Determine the [X, Y] coordinate at the center of the cell enclosing the given text.  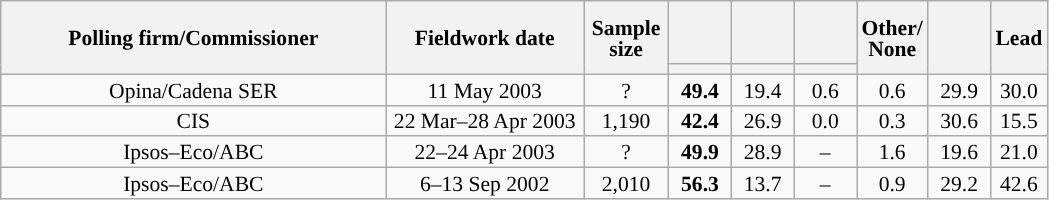
19.6 [960, 152]
49.4 [700, 90]
2,010 [626, 184]
22 Mar–28 Apr 2003 [485, 120]
Other/None [892, 38]
13.7 [762, 184]
CIS [194, 120]
56.3 [700, 184]
28.9 [762, 152]
19.4 [762, 90]
Lead [1018, 38]
1.6 [892, 152]
22–24 Apr 2003 [485, 152]
0.9 [892, 184]
Sample size [626, 38]
0.3 [892, 120]
29.2 [960, 184]
15.5 [1018, 120]
42.6 [1018, 184]
0.0 [826, 120]
26.9 [762, 120]
1,190 [626, 120]
Opina/Cadena SER [194, 90]
Fieldwork date [485, 38]
30.0 [1018, 90]
29.9 [960, 90]
42.4 [700, 120]
Polling firm/Commissioner [194, 38]
11 May 2003 [485, 90]
6–13 Sep 2002 [485, 184]
30.6 [960, 120]
49.9 [700, 152]
21.0 [1018, 152]
